Identify which cell holds the provided text, then report its (x, y) central coordinate. 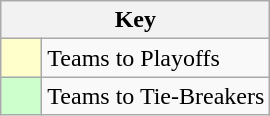
Teams to Tie-Breakers (156, 96)
Key (136, 20)
Teams to Playoffs (156, 58)
